Search for the cell housing the specified text and yield its [X, Y] center coordinate. 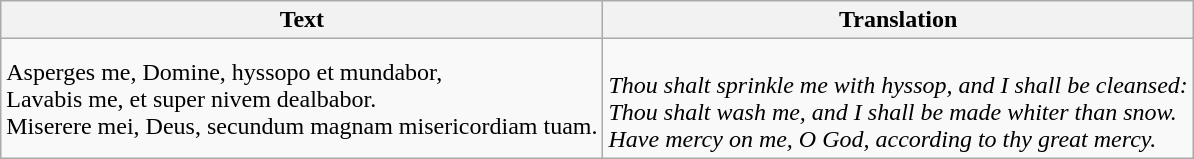
Text [302, 20]
Asperges me, Domine, hyssopo et mundabor,Lavabis me, et super nivem dealbabor.Miserere mei, Deus, secundum magnam misericordiam tuam. [302, 98]
Translation [898, 20]
